Output the (x, y) coordinate of the center of the cell containing the given text.  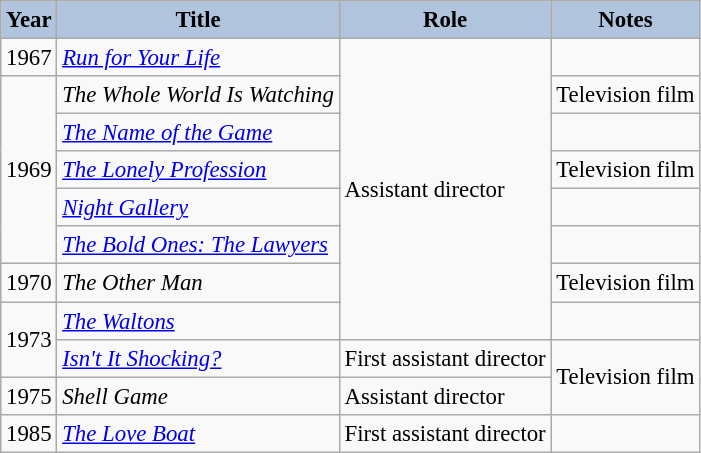
1975 (29, 396)
The Name of the Game (198, 133)
Night Gallery (198, 208)
1969 (29, 170)
1970 (29, 283)
1973 (29, 340)
The Lonely Profession (198, 170)
Year (29, 20)
The Whole World Is Watching (198, 95)
1985 (29, 433)
Role (445, 20)
The Love Boat (198, 433)
The Bold Ones: The Lawyers (198, 245)
Shell Game (198, 396)
Notes (626, 20)
Isn't It Shocking? (198, 358)
The Other Man (198, 283)
The Waltons (198, 321)
Title (198, 20)
1967 (29, 58)
Run for Your Life (198, 58)
